Determine the [x, y] coordinate at the center of the cell enclosing the given text.  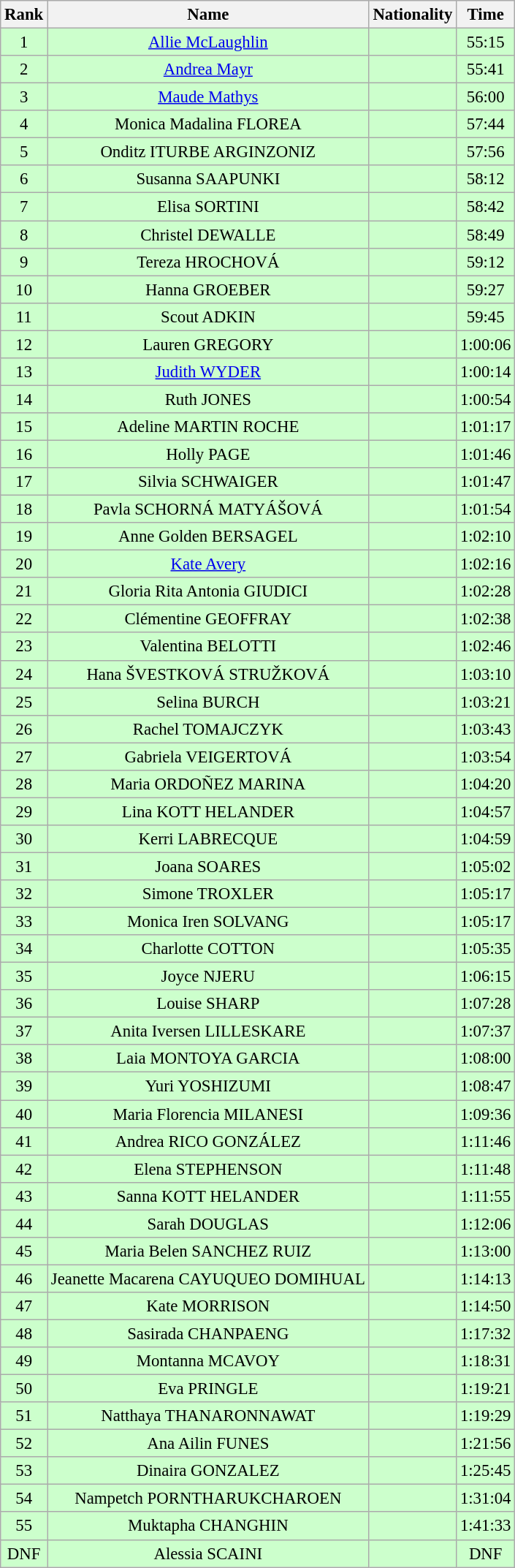
Gloria Rita Antonia GIUDICI [209, 591]
48 [24, 1333]
34 [24, 949]
52 [24, 1444]
31 [24, 866]
57:44 [486, 124]
Anne Golden BERSAGEL [209, 537]
1:08:47 [486, 1086]
22 [24, 619]
55:41 [486, 69]
Laia MONTOYA GARCIA [209, 1059]
47 [24, 1306]
Kate MORRISON [209, 1306]
Maria Belen SANCHEZ RUIZ [209, 1251]
Kerri LABRECQUE [209, 839]
Allie McLaughlin [209, 42]
20 [24, 564]
55 [24, 1526]
Scout ADKIN [209, 317]
Holly PAGE [209, 454]
1:25:45 [486, 1471]
24 [24, 674]
Tereza HROCHOVÁ [209, 262]
1:18:31 [486, 1361]
59:12 [486, 262]
Maria ORDOÑEZ MARINA [209, 784]
1:41:33 [486, 1526]
1:01:46 [486, 454]
Elisa SORTINI [209, 207]
58:42 [486, 207]
57:56 [486, 152]
1:01:54 [486, 510]
Hana ŠVESTKOVÁ STRUŽKOVÁ [209, 674]
Sasirada CHANPAENG [209, 1333]
1:11:48 [486, 1169]
1:14:50 [486, 1306]
11 [24, 317]
8 [24, 235]
27 [24, 757]
10 [24, 289]
41 [24, 1141]
1:19:21 [486, 1389]
Joyce NJERU [209, 977]
Montanna MCAVOY [209, 1361]
Anita Iversen LILLESKARE [209, 1031]
40 [24, 1114]
59:27 [486, 289]
Maria Florencia MILANESI [209, 1114]
29 [24, 811]
Name [209, 15]
1:21:56 [486, 1444]
39 [24, 1086]
1:07:37 [486, 1031]
37 [24, 1031]
1:02:10 [486, 537]
44 [24, 1224]
1:07:28 [486, 1004]
1:19:29 [486, 1416]
Rank [24, 15]
Lauren GREGORY [209, 344]
Rachel TOMAJCZYK [209, 729]
Christel DEWALLE [209, 235]
Pavla SCHORNÁ MATYÁŠOVÁ [209, 510]
28 [24, 784]
Silvia SCHWAIGER [209, 482]
Dinaira GONZALEZ [209, 1471]
43 [24, 1196]
54 [24, 1499]
Valentina BELOTTI [209, 647]
Nationality [412, 15]
17 [24, 482]
1:03:54 [486, 757]
Charlotte COTTON [209, 949]
36 [24, 1004]
56:00 [486, 97]
1:02:46 [486, 647]
4 [24, 124]
Judith WYDER [209, 372]
Maude Mathys [209, 97]
2 [24, 69]
1:00:54 [486, 399]
5 [24, 152]
Sanna KOTT HELANDER [209, 1196]
Kate Avery [209, 564]
Yuri YOSHIZUMI [209, 1086]
19 [24, 537]
Muktapha CHANGHIN [209, 1526]
Onditz ITURBE ARGINZONIZ [209, 152]
Andrea Mayr [209, 69]
Selina BURCH [209, 702]
16 [24, 454]
3 [24, 97]
12 [24, 344]
1:03:43 [486, 729]
46 [24, 1279]
23 [24, 647]
59:45 [486, 317]
Hanna GROEBER [209, 289]
Elena STEPHENSON [209, 1169]
1:13:00 [486, 1251]
Adeline MARTIN ROCHE [209, 427]
1:00:14 [486, 372]
1:14:13 [486, 1279]
1:08:00 [486, 1059]
58:49 [486, 235]
55:15 [486, 42]
15 [24, 427]
Clémentine GEOFFRAY [209, 619]
1 [24, 42]
1:31:04 [486, 1499]
42 [24, 1169]
1:02:38 [486, 619]
Sarah DOUGLAS [209, 1224]
58:12 [486, 179]
53 [24, 1471]
Louise SHARP [209, 1004]
Alessia SCAINI [209, 1553]
1:00:06 [486, 344]
1:03:21 [486, 702]
7 [24, 207]
30 [24, 839]
1:01:47 [486, 482]
21 [24, 591]
13 [24, 372]
1:09:36 [486, 1114]
1:17:32 [486, 1333]
Gabriela VEIGERTOVÁ [209, 757]
50 [24, 1389]
1:05:02 [486, 866]
1:02:16 [486, 564]
38 [24, 1059]
1:11:46 [486, 1141]
Ana Ailin FUNES [209, 1444]
Ruth JONES [209, 399]
Susanna SAAPUNKI [209, 179]
Eva PRINGLE [209, 1389]
Nampetch PORNTHARUKCHAROEN [209, 1499]
33 [24, 922]
45 [24, 1251]
1:01:17 [486, 427]
1:04:57 [486, 811]
1:04:20 [486, 784]
Natthaya THANARONNAWAT [209, 1416]
49 [24, 1361]
Time [486, 15]
Joana SOARES [209, 866]
Simone TROXLER [209, 894]
1:12:06 [486, 1224]
1:02:28 [486, 591]
1:04:59 [486, 839]
Lina KOTT HELANDER [209, 811]
6 [24, 179]
Monica Iren SOLVANG [209, 922]
1:05:35 [486, 949]
1:03:10 [486, 674]
9 [24, 262]
Monica Madalina FLOREA [209, 124]
1:06:15 [486, 977]
26 [24, 729]
1:11:55 [486, 1196]
51 [24, 1416]
18 [24, 510]
Jeanette Macarena CAYUQUEO DOMIHUAL [209, 1279]
14 [24, 399]
Andrea RICO GONZÁLEZ [209, 1141]
35 [24, 977]
25 [24, 702]
32 [24, 894]
